Capture the cell that displays the provided text and extract its [x, y] central coordinate. 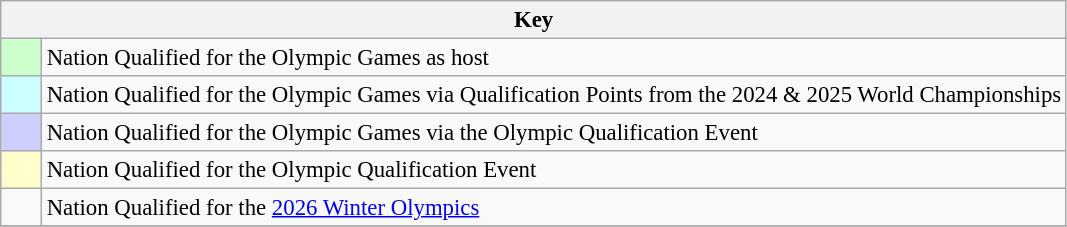
Nation Qualified for the Olympic Games via Qualification Points from the 2024 & 2025 World Championships [554, 95]
Nation Qualified for the Olympic Games via the Olympic Qualification Event [554, 133]
Nation Qualified for the Olympic Qualification Event [554, 170]
Key [534, 20]
Nation Qualified for the Olympic Games as host [554, 58]
Nation Qualified for the 2026 Winter Olympics [554, 208]
